Locate the cell with the specified text and output its (X, Y) center coordinate. 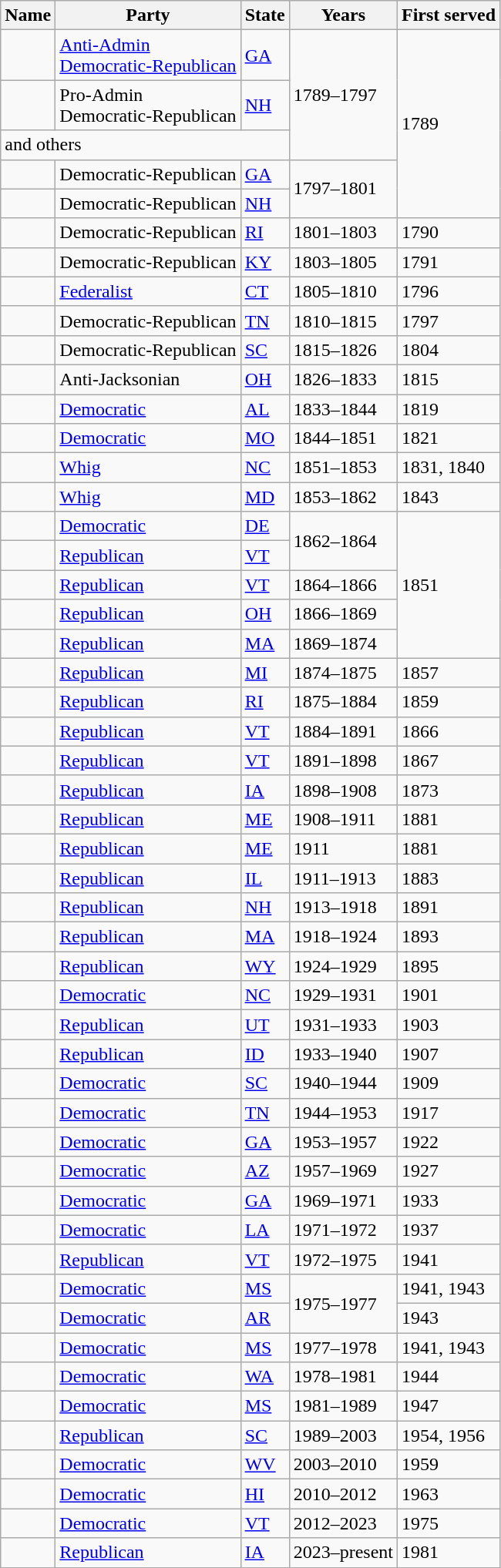
1913–1918 (343, 908)
HI (265, 1494)
1789 (449, 124)
WV (265, 1465)
State (265, 15)
Years (343, 15)
1801–1803 (343, 233)
1803–1805 (343, 262)
Anti-Jacksonian (148, 379)
AL (265, 409)
1963 (449, 1494)
1874–1875 (343, 673)
1981–1989 (343, 1406)
IL (265, 878)
1853–1862 (343, 497)
1869–1874 (343, 643)
1927 (449, 1171)
1831, 1840 (449, 468)
1972–1975 (343, 1259)
1933–1940 (343, 1054)
2003–2010 (343, 1465)
LA (265, 1230)
1797 (449, 321)
1851–1853 (343, 468)
1989–2003 (343, 1435)
1969–1971 (343, 1200)
1981 (449, 1553)
1805–1810 (343, 291)
1943 (449, 1318)
1947 (449, 1406)
1804 (449, 350)
1901 (449, 996)
1922 (449, 1142)
1933 (449, 1200)
1883 (449, 878)
DE (265, 526)
1911–1913 (343, 878)
1898–1908 (343, 790)
and others (145, 145)
1833–1844 (343, 409)
MD (265, 497)
1891 (449, 908)
1893 (449, 937)
KY (265, 262)
1866–1869 (343, 614)
1815 (449, 379)
WA (265, 1377)
1895 (449, 966)
1857 (449, 673)
1821 (449, 438)
1917 (449, 1113)
UT (265, 1025)
MI (265, 673)
Pro-AdminDemocratic-Republican (148, 105)
1971–1972 (343, 1230)
1843 (449, 497)
1866 (449, 731)
1978–1981 (343, 1377)
First served (449, 15)
1929–1931 (343, 996)
1844–1851 (343, 438)
1907 (449, 1054)
WY (265, 966)
1859 (449, 702)
1867 (449, 760)
1819 (449, 409)
1977–1978 (343, 1348)
AZ (265, 1171)
2012–2023 (343, 1523)
1937 (449, 1230)
1789–1797 (343, 95)
1862–1864 (343, 541)
1931–1933 (343, 1025)
1873 (449, 790)
2023–present (343, 1553)
Anti-AdminDemocratic-Republican (148, 55)
1790 (449, 233)
1911 (343, 848)
1826–1833 (343, 379)
1791 (449, 262)
1975 (449, 1523)
1864–1866 (343, 585)
1959 (449, 1465)
1975–1977 (343, 1303)
1796 (449, 291)
1884–1891 (343, 731)
1954, 1956 (449, 1435)
1941 (449, 1259)
AR (265, 1318)
1953–1957 (343, 1142)
1903 (449, 1025)
1815–1826 (343, 350)
1797–1801 (343, 189)
1940–1944 (343, 1083)
Party (148, 15)
1957–1969 (343, 1171)
CT (265, 291)
Federalist (148, 291)
1944 (449, 1377)
MO (265, 438)
1891–1898 (343, 760)
1908–1911 (343, 819)
1875–1884 (343, 702)
1918–1924 (343, 937)
2010–2012 (343, 1494)
1944–1953 (343, 1113)
1909 (449, 1083)
1924–1929 (343, 966)
1851 (449, 585)
Name (28, 15)
ID (265, 1054)
1810–1815 (343, 321)
